Locate the cell with the specified text and output its [x, y] center coordinate. 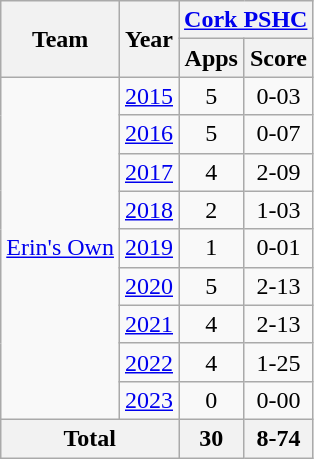
30 [212, 438]
2019 [148, 248]
2 [212, 210]
2022 [148, 362]
0-00 [278, 400]
Erin's Own [60, 248]
2023 [148, 400]
Cork PSHC [246, 20]
2016 [148, 134]
8-74 [278, 438]
2-09 [278, 172]
0-07 [278, 134]
Score [278, 58]
2021 [148, 324]
0-01 [278, 248]
Team [60, 39]
0-03 [278, 96]
Total [90, 438]
2020 [148, 286]
Apps [212, 58]
0 [212, 400]
1 [212, 248]
2017 [148, 172]
Year [148, 39]
2018 [148, 210]
1-25 [278, 362]
1-03 [278, 210]
2015 [148, 96]
